Return the (X, Y) coordinate for the center point of the cell that contains the specified text.  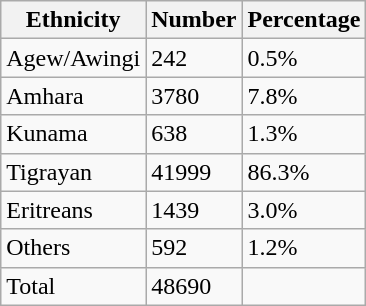
Tigrayan (74, 172)
1439 (194, 210)
41999 (194, 172)
1.3% (304, 134)
Number (194, 20)
592 (194, 248)
Percentage (304, 20)
Total (74, 286)
1.2% (304, 248)
48690 (194, 286)
0.5% (304, 58)
Others (74, 248)
7.8% (304, 96)
638 (194, 134)
Eritreans (74, 210)
Ethnicity (74, 20)
242 (194, 58)
3.0% (304, 210)
Amhara (74, 96)
86.3% (304, 172)
3780 (194, 96)
Kunama (74, 134)
Agew/Awingi (74, 58)
